Detect which cell encompasses the target text, then output its [x, y] center coordinate. 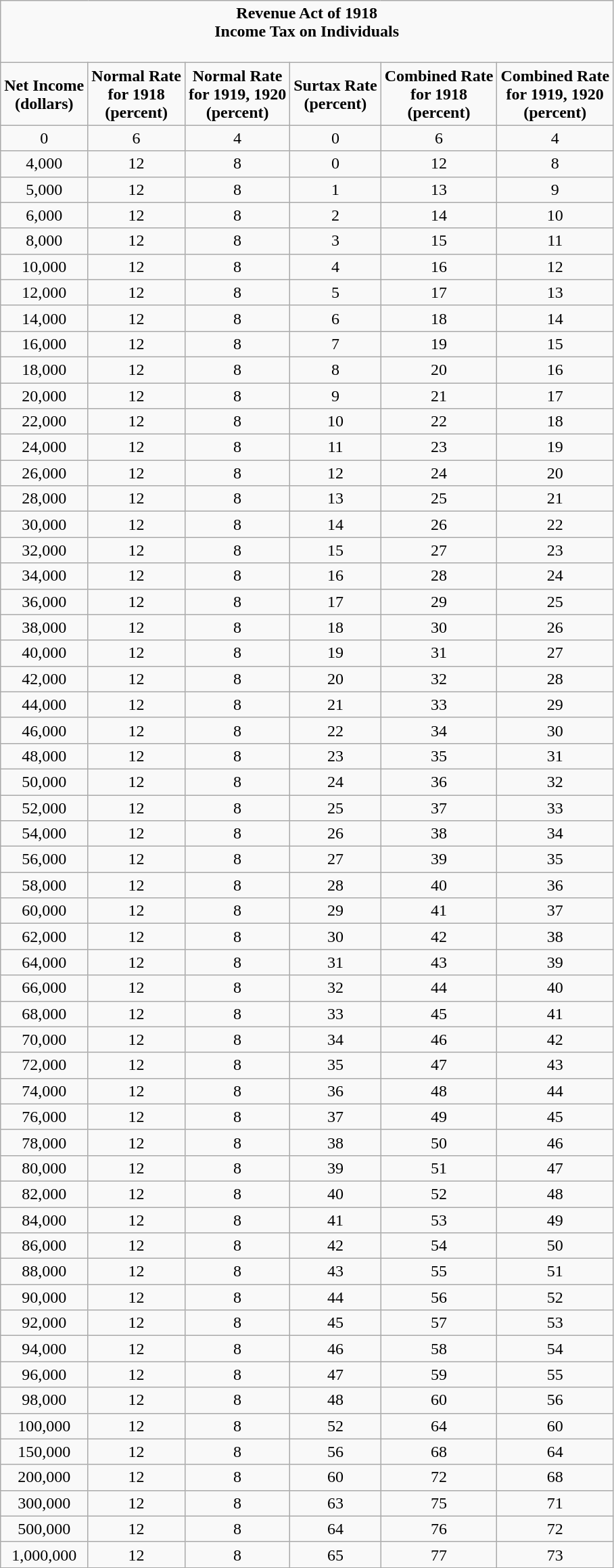
88,000 [45, 1272]
75 [439, 1503]
32,000 [45, 550]
63 [335, 1503]
6,000 [45, 215]
58,000 [45, 885]
98,000 [45, 1400]
46,000 [45, 730]
12,000 [45, 292]
Combined Ratefor 1918(percent) [439, 94]
34,000 [45, 576]
71 [555, 1503]
86,000 [45, 1246]
4,000 [45, 164]
92,000 [45, 1323]
28,000 [45, 499]
78,000 [45, 1142]
1 [335, 189]
42,000 [45, 679]
24,000 [45, 447]
64,000 [45, 962]
59 [439, 1374]
76 [439, 1529]
26,000 [45, 473]
50,000 [45, 782]
5,000 [45, 189]
Revenue Act of 1918Income Tax on Individuals [307, 32]
74,000 [45, 1091]
Normal Ratefor 1919, 1920(percent) [237, 94]
58 [439, 1349]
3 [335, 241]
54,000 [45, 834]
82,000 [45, 1194]
200,000 [45, 1477]
1,000,000 [45, 1554]
7 [335, 344]
38,000 [45, 627]
60,000 [45, 911]
90,000 [45, 1297]
77 [439, 1554]
22,000 [45, 422]
84,000 [45, 1220]
70,000 [45, 1039]
52,000 [45, 807]
72,000 [45, 1065]
44,000 [45, 704]
96,000 [45, 1374]
20,000 [45, 396]
40,000 [45, 653]
65 [335, 1554]
76,000 [45, 1117]
56,000 [45, 859]
30,000 [45, 524]
66,000 [45, 988]
Surtax Rate(percent) [335, 94]
Combined Ratefor 1919, 1920(percent) [555, 94]
Normal Ratefor 1918(percent) [137, 94]
Net Income(dollars) [45, 94]
150,000 [45, 1452]
36,000 [45, 602]
68,000 [45, 1014]
62,000 [45, 937]
14,000 [45, 318]
100,000 [45, 1426]
300,000 [45, 1503]
10,000 [45, 267]
94,000 [45, 1349]
8,000 [45, 241]
73 [555, 1554]
5 [335, 292]
2 [335, 215]
16,000 [45, 344]
500,000 [45, 1529]
57 [439, 1323]
80,000 [45, 1168]
18,000 [45, 369]
48,000 [45, 756]
